Identify which cell holds the provided text, then report its (x, y) central coordinate. 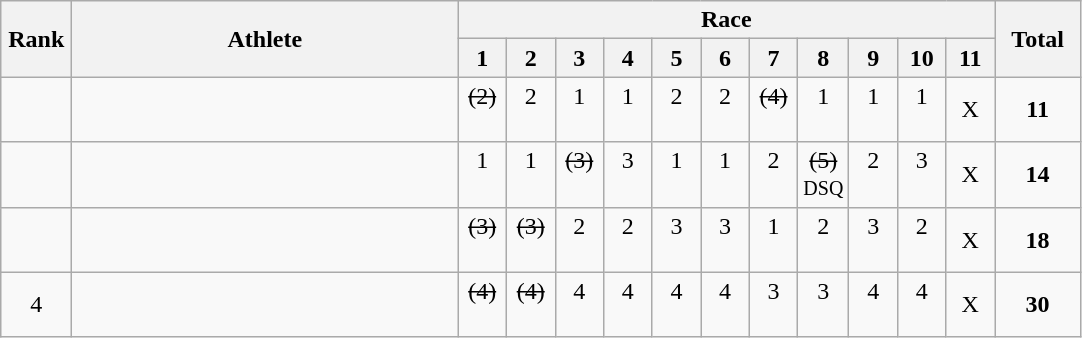
18 (1038, 240)
10 (922, 58)
Rank (36, 39)
5 (676, 58)
8 (824, 58)
6 (726, 58)
9 (874, 58)
Athlete (265, 39)
7 (774, 58)
Race (726, 20)
(5)DSQ (824, 174)
30 (1038, 304)
14 (1038, 174)
Total (1038, 39)
(2) (482, 110)
